Determine the (x, y) coordinate at the center of the cell enclosing the given text.  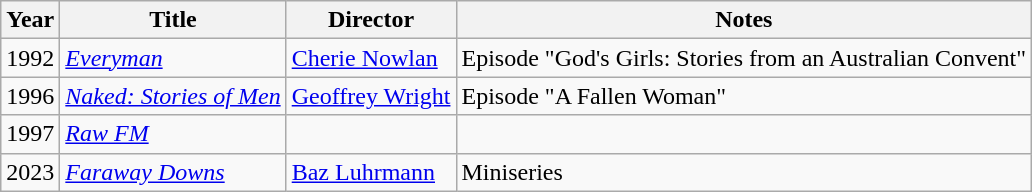
Raw FM (173, 134)
Notes (744, 20)
Miniseries (744, 172)
Episode "God's Girls: Stories from an Australian Convent" (744, 58)
Baz Luhrmann (371, 172)
1992 (30, 58)
Geoffrey Wright (371, 96)
Year (30, 20)
Everyman (173, 58)
1996 (30, 96)
Director (371, 20)
Title (173, 20)
Faraway Downs (173, 172)
Naked: Stories of Men (173, 96)
2023 (30, 172)
Cherie Nowlan (371, 58)
1997 (30, 134)
Episode "A Fallen Woman" (744, 96)
